Locate the cell with the specified text and output its (X, Y) center coordinate. 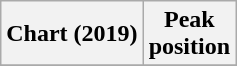
Peakposition (189, 34)
Chart (2019) (72, 34)
